Locate the cell with the specified text and output its [x, y] center coordinate. 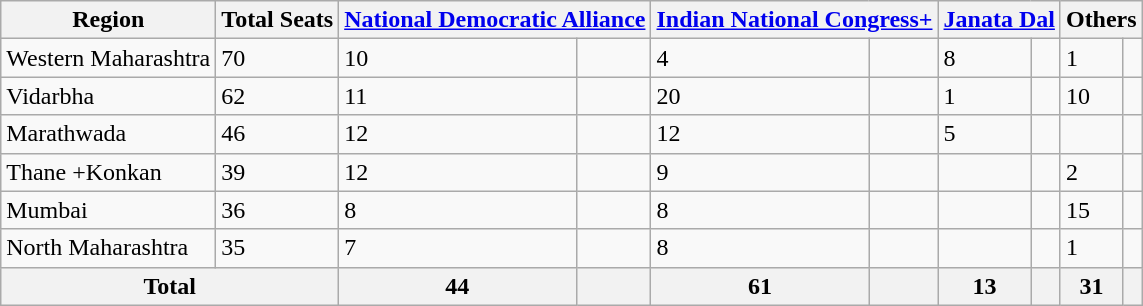
Region [108, 20]
46 [278, 134]
National Democratic Alliance [495, 20]
Others [1101, 20]
11 [458, 96]
4 [760, 58]
44 [458, 286]
Vidarbha [108, 96]
Total Seats [278, 20]
Total [170, 286]
Marathwada [108, 134]
20 [760, 96]
North Maharashtra [108, 248]
31 [1091, 286]
39 [278, 172]
2 [1091, 172]
13 [984, 286]
Thane +Konkan [108, 172]
70 [278, 58]
62 [278, 96]
35 [278, 248]
9 [760, 172]
15 [1091, 210]
61 [760, 286]
7 [458, 248]
Western Maharashtra [108, 58]
Indian National Congress+ [794, 20]
36 [278, 210]
Janata Dal [999, 20]
Mumbai [108, 210]
5 [984, 134]
